For the text-containing cell, return its midpoint in (X, Y) coordinate format. 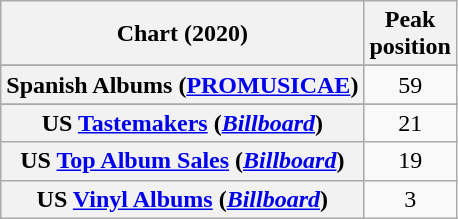
US Vinyl Albums (Billboard) (182, 199)
3 (410, 199)
59 (410, 85)
US Tastemakers (Billboard) (182, 123)
Chart (2020) (182, 34)
Spanish Albums (PROMUSICAE) (182, 85)
21 (410, 123)
US Top Album Sales (Billboard) (182, 161)
19 (410, 161)
Peakposition (410, 34)
